Capture the cell that displays the provided text and extract its (X, Y) central coordinate. 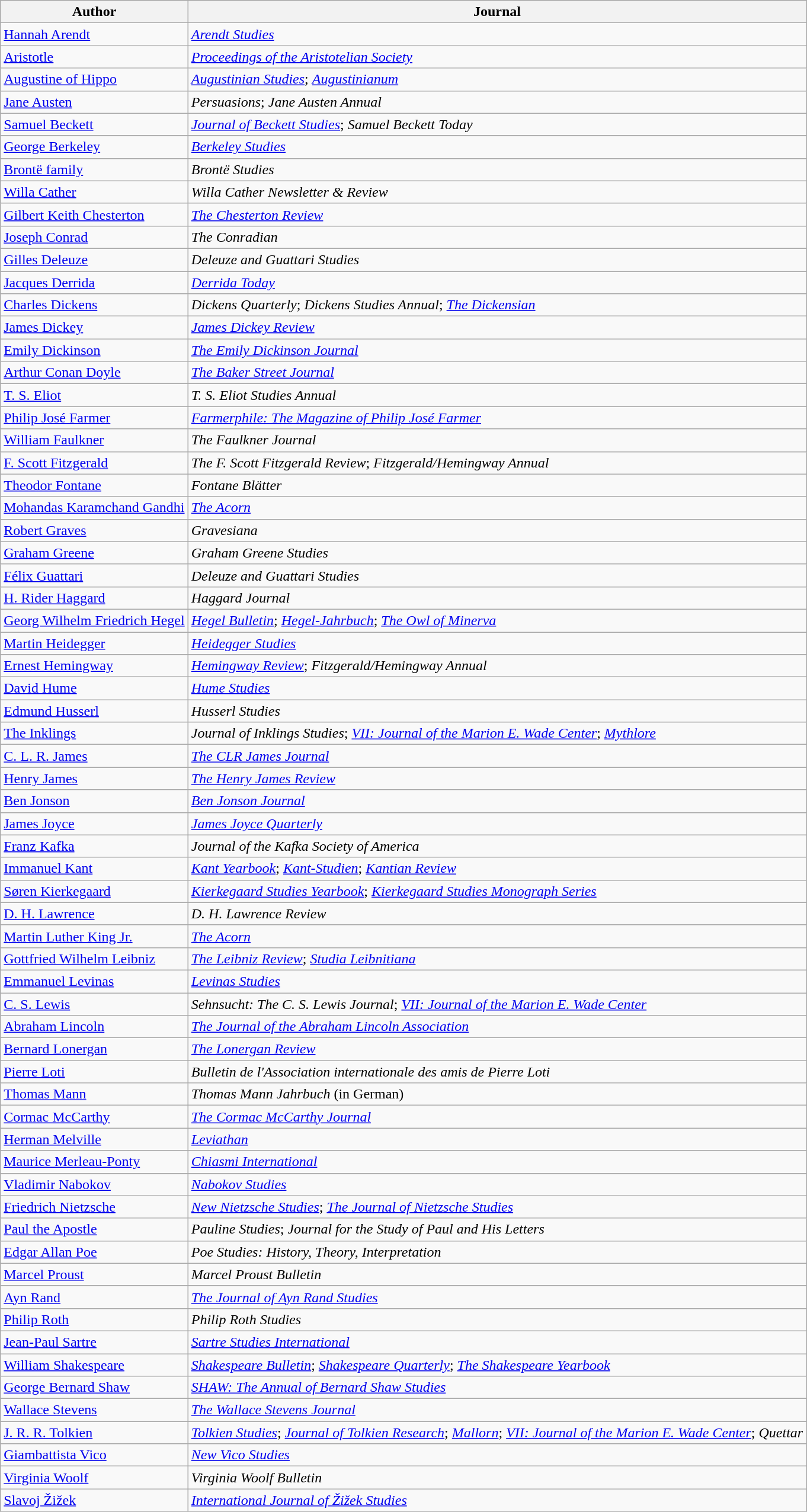
Paul the Apostle (94, 1229)
The Emily Dickinson Journal (497, 350)
Martin Heidegger (94, 643)
The Faulkner Journal (497, 440)
Berkeley Studies (497, 147)
Fontane Blätter (497, 485)
Willa Cather Newsletter & Review (497, 192)
Haggard Journal (497, 598)
Thomas Mann Jahrbuch (in German) (497, 1094)
Abraham Lincoln (94, 1027)
Willa Cather (94, 192)
James Joyce (94, 824)
Author (94, 12)
The Henry James Review (497, 779)
C. S. Lewis (94, 1004)
Augustinian Studies; Augustinianum (497, 79)
Shakespeare Bulletin; Shakespeare Quarterly; The Shakespeare Yearbook (497, 1364)
Brontë Studies (497, 169)
George Bernard Shaw (94, 1388)
Kant Yearbook; Kant-Studien; Kantian Review (497, 869)
Virginia Woolf Bulletin (497, 1478)
Jane Austen (94, 102)
International Journal of Žižek Studies (497, 1500)
Hume Studies (497, 688)
The Journal of the Abraham Lincoln Association (497, 1027)
The CLR James Journal (497, 756)
James Dickey (94, 328)
Heidegger Studies (497, 643)
Journal of the Kafka Society of America (497, 846)
Pauline Studies; Journal for the Study of Paul and His Letters (497, 1229)
Vladimir Nabokov (94, 1184)
Nabokov Studies (497, 1184)
D. H. Lawrence Review (497, 914)
New Vico Studies (497, 1455)
Journal (497, 12)
Augustine of Hippo (94, 79)
Gottfried Wilhelm Leibniz (94, 959)
James Joyce Quarterly (497, 824)
T. S. Eliot (94, 395)
Graham Greene (94, 553)
Philip José Farmer (94, 418)
D. H. Lawrence (94, 914)
Aristotle (94, 57)
Virginia Woolf (94, 1478)
F. Scott Fitzgerald (94, 463)
Henry James (94, 779)
Philip Roth (94, 1319)
Journal of Inklings Studies; VII: Journal of the Marion E. Wade Center; Mythlore (497, 733)
Marcel Proust Bulletin (497, 1274)
Samuel Beckett (94, 124)
Gilbert Keith Chesterton (94, 214)
The Cormac McCarthy Journal (497, 1117)
Bernard Lonergan (94, 1049)
Sehnsucht: The C. S. Lewis Journal; VII: Journal of the Marion E. Wade Center (497, 1004)
Martin Luther King Jr. (94, 936)
Jean-Paul Sartre (94, 1342)
Derrida Today (497, 283)
Cormac McCarthy (94, 1117)
The Conradian (497, 237)
Philip Roth Studies (497, 1319)
Gravesiana (497, 530)
Giambattista Vico (94, 1455)
Leviathan (497, 1139)
The Chesterton Review (497, 214)
Ben Jonson (94, 801)
Søren Kierkegaard (94, 891)
Hannah Arendt (94, 34)
Friedrich Nietzsche (94, 1207)
George Berkeley (94, 147)
Marcel Proust (94, 1274)
Levinas Studies (497, 981)
Jacques Derrida (94, 283)
Ernest Hemingway (94, 666)
Sartre Studies International (497, 1342)
T. S. Eliot Studies Annual (497, 395)
Persuasions; Jane Austen Annual (497, 102)
Félix Guattari (94, 575)
Brontë family (94, 169)
Immanuel Kant (94, 869)
Maurice Merleau-Ponty (94, 1162)
Arthur Conan Doyle (94, 373)
Pierre Loti (94, 1072)
Kierkegaard Studies Yearbook; Kierkegaard Studies Monograph Series (497, 891)
Slavoj Žižek (94, 1500)
SHAW: The Annual of Bernard Shaw Studies (497, 1388)
Mohandas Karamchand Gandhi (94, 508)
J. R. R. Tolkien (94, 1433)
Poe Studies: History, Theory, Interpretation (497, 1252)
Tolkien Studies; Journal of Tolkien Research; Mallorn; VII: Journal of the Marion E. Wade Center; Quettar (497, 1433)
Robert Graves (94, 530)
C. L. R. James (94, 756)
Husserl Studies (497, 711)
Arendt Studies (497, 34)
Theodor Fontane (94, 485)
Ben Jonson Journal (497, 801)
Herman Melville (94, 1139)
Farmerphile: The Magazine of Philip José Farmer (497, 418)
James Dickey Review (497, 328)
William Faulkner (94, 440)
Thomas Mann (94, 1094)
The Baker Street Journal (497, 373)
The Leibniz Review; Studia Leibnitiana (497, 959)
Hegel Bulletin; Hegel-Jahrbuch; The Owl of Minerva (497, 620)
Wallace Stevens (94, 1410)
William Shakespeare (94, 1364)
Gilles Deleuze (94, 260)
Hemingway Review; Fitzgerald/Hemingway Annual (497, 666)
Edgar Allan Poe (94, 1252)
Emily Dickinson (94, 350)
Dickens Quarterly; Dickens Studies Annual; The Dickensian (497, 305)
Chiasmi International (497, 1162)
Franz Kafka (94, 846)
The F. Scott Fitzgerald Review; Fitzgerald/Hemingway Annual (497, 463)
Journal of Beckett Studies; Samuel Beckett Today (497, 124)
Georg Wilhelm Friedrich Hegel (94, 620)
Graham Greene Studies (497, 553)
David Hume (94, 688)
The Inklings (94, 733)
Proceedings of the Aristotelian Society (497, 57)
Emmanuel Levinas (94, 981)
Ayn Rand (94, 1297)
H. Rider Haggard (94, 598)
The Journal of Ayn Rand Studies (497, 1297)
Bulletin de l'Association internationale des amis de Pierre Loti (497, 1072)
Charles Dickens (94, 305)
Edmund Husserl (94, 711)
The Wallace Stevens Journal (497, 1410)
Joseph Conrad (94, 237)
The Lonergan Review (497, 1049)
New Nietzsche Studies; The Journal of Nietzsche Studies (497, 1207)
